Locate the cell with the specified text and output its [x, y] center coordinate. 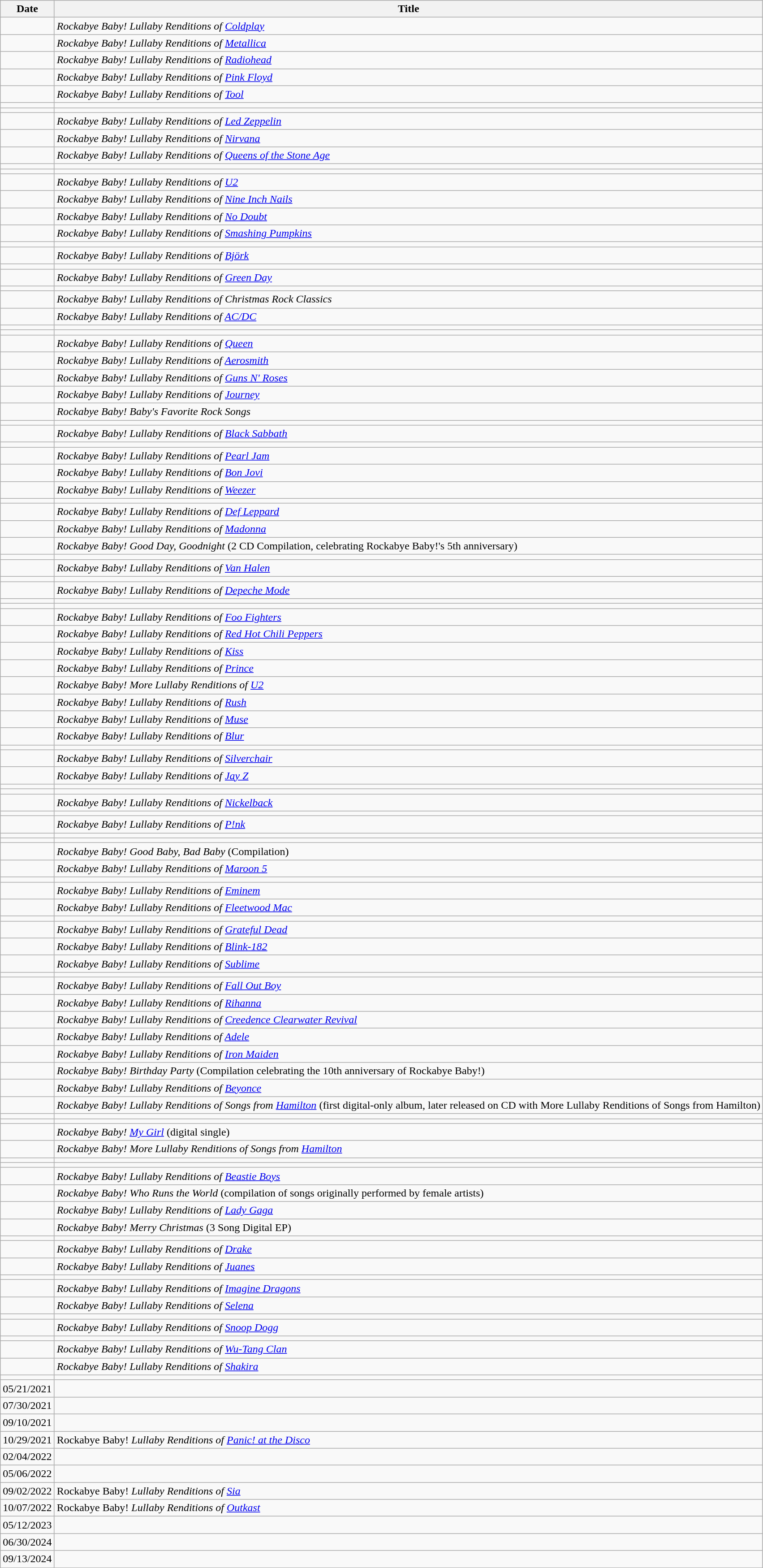
Rockabye Baby! Lullaby Renditions of Pink Floyd [409, 77]
Rockabye Baby! Lullaby Renditions of Blur [409, 736]
Rockabye Baby! Lullaby Renditions of Coldplay [409, 26]
Rockabye Baby! Lullaby Renditions of Beyonce [409, 1088]
Rockabye Baby! Lullaby Renditions of Beastie Boys [409, 1176]
Rockabye Baby! Lullaby Renditions of Outkast [409, 1508]
05/06/2022 [27, 1474]
Rockabye Baby! Merry Christmas (3 Song Digital EP) [409, 1227]
Rockabye Baby! Lullaby Renditions of Wu-Tang Clan [409, 1349]
Rockabye Baby! Lullaby Renditions of Imagine Dragons [409, 1288]
Rockabye Baby! Lullaby Renditions of Drake [409, 1249]
Rockabye Baby! Lullaby Renditions of Bon Jovi [409, 473]
Rockabye Baby! My Girl (digital single) [409, 1132]
Rockabye Baby! Lullaby Renditions of Led Zeppelin [409, 121]
05/21/2021 [27, 1388]
Rockabye Baby! Lullaby Renditions of Fleetwood Mac [409, 907]
06/30/2024 [27, 1542]
Rockabye Baby! Birthday Party (Compilation celebrating the 10th anniversary of Rockabye Baby!) [409, 1071]
Rockabye Baby! Lullaby Renditions of Jay Z [409, 775]
Rockabye Baby! Lullaby Renditions of Nine Inch Nails [409, 199]
Rockabye Baby! Lullaby Renditions of Red Hot Chili Peppers [409, 634]
Rockabye Baby! Lullaby Renditions of Aerosmith [409, 360]
Rockabye Baby! Good Baby, Bad Baby (Compilation) [409, 851]
02/04/2022 [27, 1457]
Rockabye Baby! Lullaby Renditions of Eminem [409, 890]
Rockabye Baby! Lullaby Renditions of Björk [409, 255]
Rockabye Baby! Lullaby Renditions of Grateful Dead [409, 929]
Rockabye Baby! Lullaby Renditions of Juanes [409, 1266]
Rockabye Baby! Lullaby Renditions of Christmas Rock Classics [409, 299]
Rockabye Baby! Lullaby Renditions of Black Sabbath [409, 434]
Rockabye Baby! Lullaby Renditions of Snoop Dogg [409, 1327]
Rockabye Baby! Lullaby Renditions of Depeche Mode [409, 590]
Rockabye Baby! Lullaby Renditions of Weezer [409, 490]
Rockabye Baby! Lullaby Renditions of Sia [409, 1491]
Rockabye Baby! Lullaby Renditions of Iron Maiden [409, 1054]
Rockabye Baby! Lullaby Renditions of Maroon 5 [409, 868]
07/30/2021 [27, 1405]
Rockabye Baby! Lullaby Renditions of No Doubt [409, 216]
Rockabye Baby! Lullaby Renditions of Blink-182 [409, 946]
Rockabye Baby! Lullaby Renditions of Kiss [409, 651]
Rockabye Baby! Lullaby Renditions of Smashing Pumpkins [409, 233]
Rockabye Baby! Lullaby Renditions of Adele [409, 1037]
Rockabye Baby! Lullaby Renditions of U2 [409, 182]
Rockabye Baby! Lullaby Renditions of Foo Fighters [409, 617]
10/07/2022 [27, 1508]
Rockabye Baby! Lullaby Renditions of AC/DC [409, 316]
Rockabye Baby! Lullaby Renditions of P!nk [409, 825]
Rockabye Baby! Lullaby Renditions of Madonna [409, 529]
Rockabye Baby! Who Runs the World (compilation of songs originally performed by female artists) [409, 1193]
Rockabye Baby! Lullaby Renditions of Muse [409, 719]
Rockabye Baby! Lullaby Renditions of Fall Out Boy [409, 985]
09/10/2021 [27, 1422]
Rockabye Baby! Lullaby Renditions of Def Leppard [409, 512]
Date [27, 9]
Rockabye Baby! Good Day, Goodnight (2 CD Compilation, celebrating Rockabye Baby!'s 5th anniversary) [409, 546]
Rockabye Baby! Lullaby Renditions of Green Day [409, 277]
09/02/2022 [27, 1491]
Rockabye Baby! Lullaby Renditions of Sublime [409, 963]
Title [409, 9]
Rockabye Baby! Lullaby Renditions of Rush [409, 702]
Rockabye Baby! Lullaby Renditions of Silverchair [409, 758]
Rockabye Baby! Baby's Favorite Rock Songs [409, 412]
Rockabye Baby! Lullaby Renditions of Journey [409, 395]
Rockabye Baby! Lullaby Renditions of Pearl Jam [409, 456]
Rockabye Baby! Lullaby Renditions of Shakira [409, 1366]
05/12/2023 [27, 1525]
Rockabye Baby! Lullaby Renditions of Lady Gaga [409, 1210]
Rockabye Baby! Lullaby Renditions of Prince [409, 668]
10/29/2021 [27, 1440]
Rockabye Baby! Lullaby Renditions of Metallica [409, 43]
Rockabye Baby! Lullaby Renditions of Rihanna [409, 1002]
Rockabye Baby! Lullaby Renditions of Selena [409, 1305]
Rockabye Baby! Lullaby Renditions of Nirvana [409, 138]
Rockabye Baby! More Lullaby Renditions of U2 [409, 685]
Rockabye Baby! Lullaby Renditions of Radiohead [409, 60]
Rockabye Baby! Lullaby Renditions of Guns N' Roses [409, 378]
09/13/2024 [27, 1559]
Rockabye Baby! Lullaby Renditions of Tool [409, 94]
Rockabye Baby! More Lullaby Renditions of Songs from Hamilton [409, 1149]
Rockabye Baby! Lullaby Renditions of Panic! at the Disco [409, 1440]
Rockabye Baby! Lullaby Renditions of Queens of the Stone Age [409, 155]
Rockabye Baby! Lullaby Renditions of Nickelback [409, 803]
Rockabye Baby! Lullaby Renditions of Van Halen [409, 568]
Rockabye Baby! Lullaby Renditions of Queen [409, 343]
Rockabye Baby! Lullaby Renditions of Creedence Clearwater Revival [409, 1020]
